Output the [X, Y] coordinate of the center of the cell containing the given text.  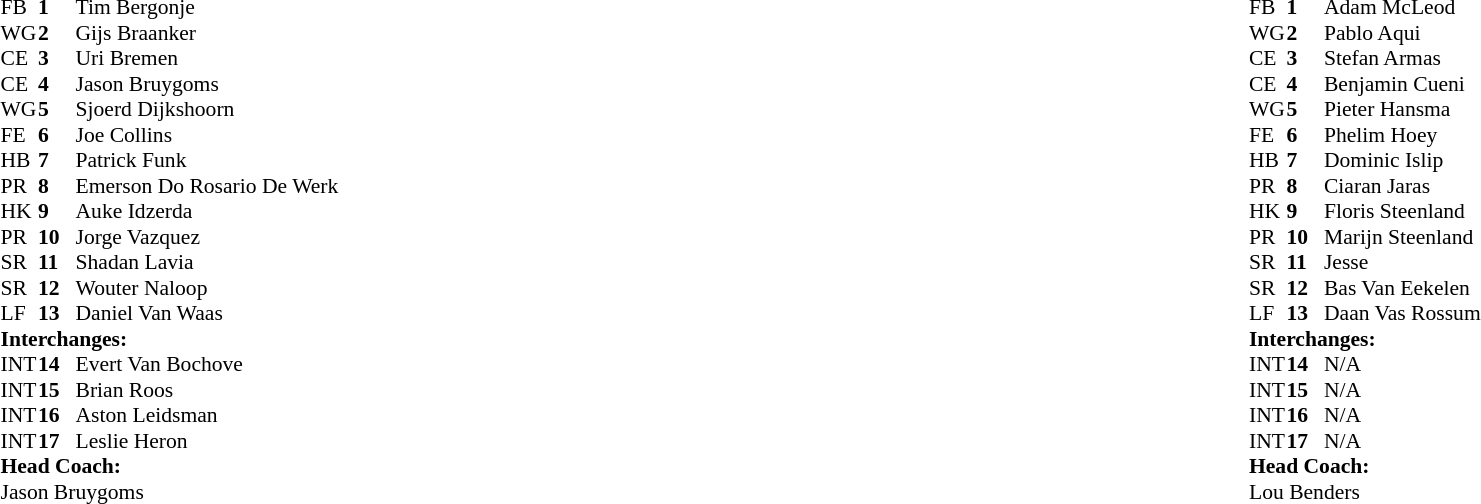
Floris Steenland [1402, 211]
Emerson Do Rosario De Werk [208, 186]
Dominic Islip [1402, 161]
Bas Van Eekelen [1402, 288]
Leslie Heron [208, 441]
Uri Bremen [208, 59]
Pieter Hansma [1402, 109]
Auke Idzerda [208, 211]
Jesse [1402, 263]
Phelim Hoey [1402, 135]
Daan Vas Rossum [1402, 313]
Joe Collins [208, 135]
Jorge Vazquez [208, 237]
Patrick Funk [208, 161]
Ciaran Jaras [1402, 186]
Benjamin Cueni [1402, 84]
Gijs Braanker [208, 33]
Wouter Naloop [208, 288]
Sjoerd Dijkshoorn [208, 109]
Stefan Armas [1402, 59]
Brian Roos [208, 390]
Shadan Lavia [208, 263]
Pablo Aqui [1402, 33]
Jason Bruygoms [208, 84]
Evert Van Bochove [208, 365]
Aston Leidsman [208, 415]
Marijn Steenland [1402, 237]
Daniel Van Waas [208, 313]
